Pinpoint the cell where the given text exists, returning its (x, y) midpoint coordinate. 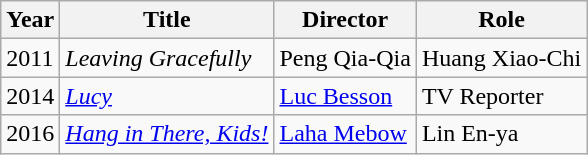
Huang Xiao-Chi (501, 58)
Luc Besson (345, 96)
Role (501, 20)
Director (345, 20)
2014 (30, 96)
Title (167, 20)
Lin En-ya (501, 134)
Peng Qia-Qia (345, 58)
2016 (30, 134)
Laha Mebow (345, 134)
Year (30, 20)
Lucy (167, 96)
TV Reporter (501, 96)
2011 (30, 58)
Hang in There, Kids! (167, 134)
Leaving Gracefully (167, 58)
